Detect which cell encompasses the target text, then output its (X, Y) center coordinate. 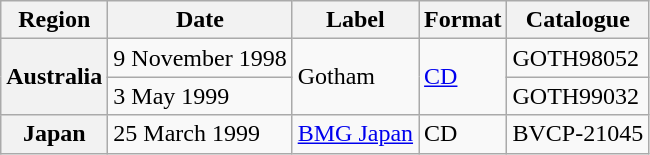
25 March 1999 (200, 134)
BMG Japan (355, 134)
Format (463, 20)
9 November 1998 (200, 58)
Gotham (355, 77)
Japan (54, 134)
3 May 1999 (200, 96)
Date (200, 20)
GOTH99032 (578, 96)
Australia (54, 77)
Region (54, 20)
Catalogue (578, 20)
BVCP-21045 (578, 134)
Label (355, 20)
GOTH98052 (578, 58)
